Pinpoint the cell where the given text exists, returning its [X, Y] midpoint coordinate. 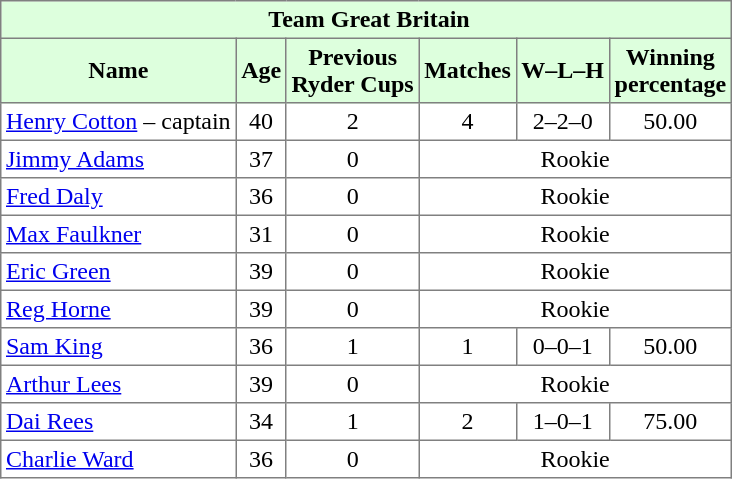
75.00 [670, 422]
Reg Horne [118, 309]
40 [261, 122]
Charlie Ward [118, 459]
Team Great Britain [366, 20]
Age [261, 70]
Winningpercentage [670, 70]
2–2–0 [562, 122]
W–L–H [562, 70]
Max Faulkner [118, 234]
37 [261, 159]
31 [261, 234]
1–0–1 [562, 422]
Jimmy Adams [118, 159]
Eric Green [118, 272]
Dai Rees [118, 422]
Arthur Lees [118, 384]
Sam King [118, 347]
Henry Cotton – captain [118, 122]
PreviousRyder Cups [352, 70]
0–0–1 [562, 347]
Matches [468, 70]
4 [468, 122]
Name [118, 70]
34 [261, 422]
Fred Daly [118, 197]
